Identify which cell holds the provided text, then report its (x, y) central coordinate. 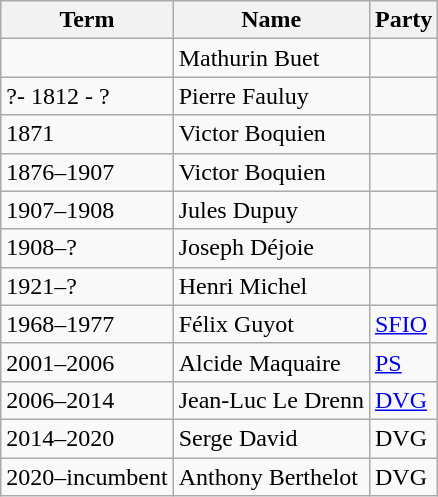
1968–1977 (87, 324)
SFIO (403, 324)
Term (87, 20)
Jules Dupuy (271, 210)
PS (403, 362)
2001–2006 (87, 362)
Henri Michel (271, 286)
Félix Guyot (271, 324)
1921–? (87, 286)
Serge David (271, 438)
Anthony Berthelot (271, 477)
Joseph Déjoie (271, 248)
1908–? (87, 248)
Jean-Luc Le Drenn (271, 400)
Pierre Fauluy (271, 96)
2014–2020 (87, 438)
1876–1907 (87, 172)
Party (403, 20)
Mathurin Buet (271, 58)
2006–2014 (87, 400)
1907–1908 (87, 210)
Name (271, 20)
?- 1812 - ? (87, 96)
1871 (87, 134)
Alcide Maquaire (271, 362)
2020–incumbent (87, 477)
